Capture the cell that displays the provided text and extract its [X, Y] central coordinate. 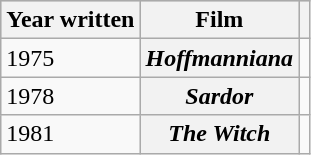
The Witch [220, 134]
1975 [70, 58]
Sardor [220, 96]
Year written [70, 20]
Hoffmanniana [220, 58]
1981 [70, 134]
1978 [70, 96]
Film [220, 20]
